Scan for the cell matching the given text and deliver its [X, Y] coordinate at center. 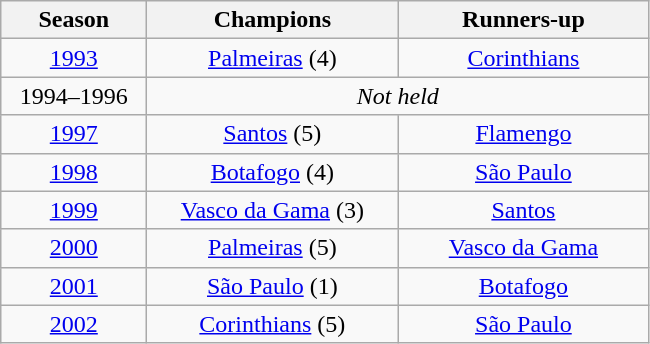
Season [74, 20]
2000 [74, 248]
Vasco da Gama [524, 248]
Champions [272, 20]
2002 [74, 324]
Flamengo [524, 134]
1998 [74, 172]
Not held [398, 96]
1994–1996 [74, 96]
Botafogo [524, 286]
Runners-up [524, 20]
1993 [74, 58]
Corinthians (5) [272, 324]
Palmeiras (4) [272, 58]
Botafogo (4) [272, 172]
1999 [74, 210]
2001 [74, 286]
Santos (5) [272, 134]
Vasco da Gama (3) [272, 210]
Palmeiras (5) [272, 248]
Santos [524, 210]
Corinthians [524, 58]
São Paulo (1) [272, 286]
1997 [74, 134]
